Extract the (x, y) coordinate from the center of the cell holding the provided text.  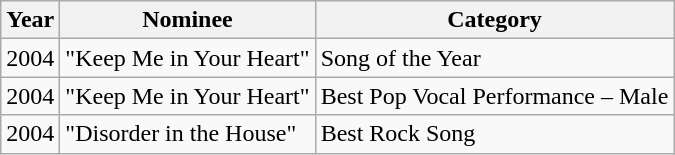
Year (30, 20)
Song of the Year (494, 58)
Best Rock Song (494, 134)
Best Pop Vocal Performance – Male (494, 96)
Category (494, 20)
Nominee (188, 20)
"Disorder in the House" (188, 134)
